Extract the [X, Y] coordinate from the center of the cell holding the provided text.  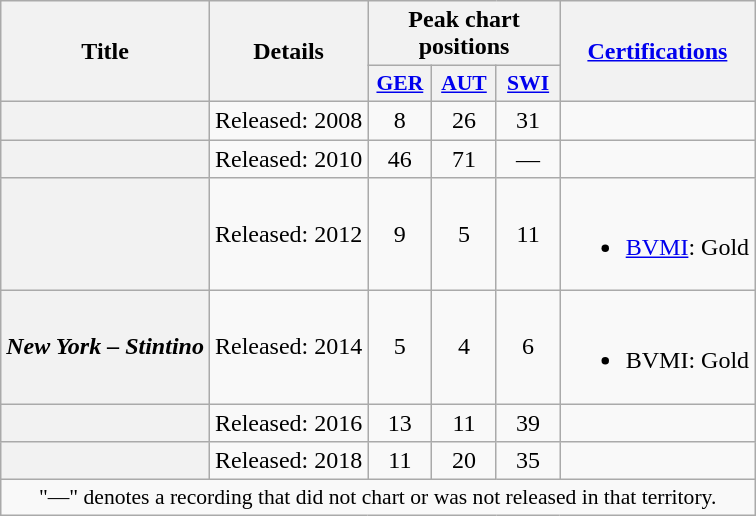
6 [528, 348]
26 [464, 120]
GER [400, 84]
71 [464, 159]
Released: 2018 [288, 461]
Details [288, 52]
— [528, 159]
Peak chart positions [464, 34]
39 [528, 423]
13 [400, 423]
AUT [464, 84]
Released: 2010 [288, 159]
Certifications [657, 52]
8 [400, 120]
Title [106, 52]
Released: 2016 [288, 423]
46 [400, 159]
35 [528, 461]
New York – Stintino [106, 348]
9 [400, 234]
20 [464, 461]
Released: 2008 [288, 120]
Released: 2012 [288, 234]
SWI [528, 84]
"—" denotes a recording that did not chart or was not released in that territory. [378, 498]
31 [528, 120]
Released: 2014 [288, 348]
4 [464, 348]
